Return the (x, y) coordinate for the center point of the cell that contains the specified text.  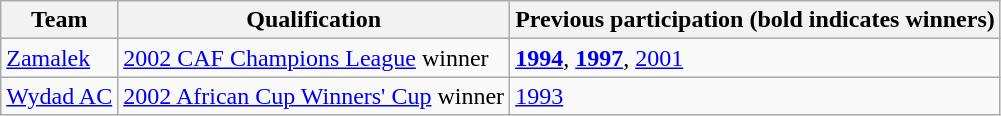
1993 (756, 96)
Qualification (314, 20)
Previous participation (bold indicates winners) (756, 20)
2002 African Cup Winners' Cup winner (314, 96)
Wydad AC (60, 96)
2002 CAF Champions League winner (314, 58)
1994, 1997, 2001 (756, 58)
Zamalek (60, 58)
Team (60, 20)
